Output the [x, y] coordinate of the center of the cell containing the given text.  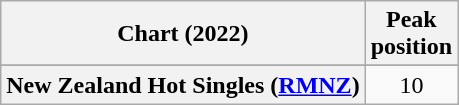
Chart (2022) [183, 34]
Peakposition [411, 34]
10 [411, 85]
New Zealand Hot Singles (RMNZ) [183, 85]
